For the text-containing cell, return its midpoint in [X, Y] coordinate format. 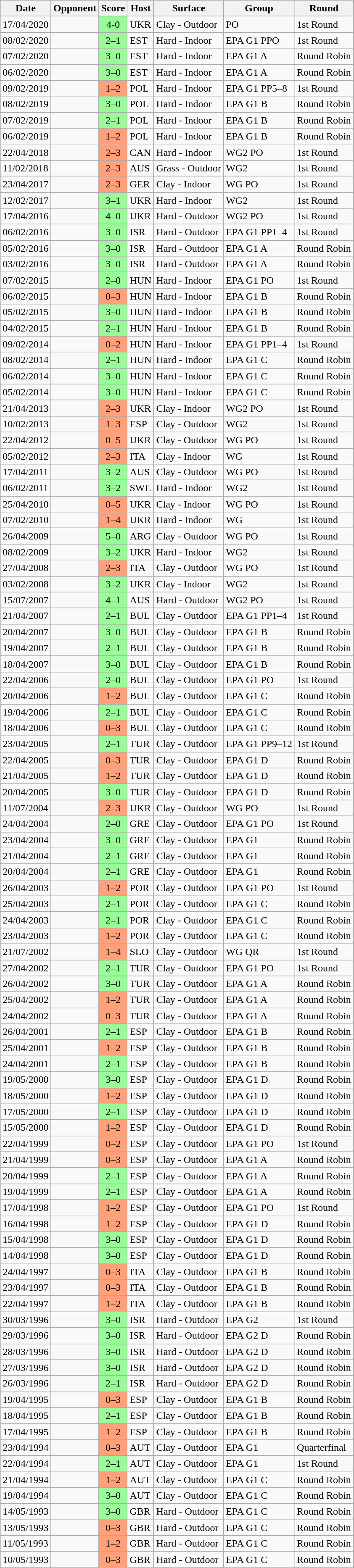
21/04/2013 [26, 408]
22/04/2018 [26, 152]
22/04/2006 [26, 680]
05/02/2016 [26, 248]
05/02/2014 [26, 392]
4–1 [113, 600]
20/04/2004 [26, 872]
22/04/2005 [26, 760]
23/04/1997 [26, 1288]
06/02/2014 [26, 376]
19/04/1995 [26, 1400]
15/07/2007 [26, 600]
17/04/1998 [26, 1208]
22/04/1994 [26, 1463]
26/04/2001 [26, 1032]
26/03/1996 [26, 1384]
ARG [140, 536]
21/04/2007 [26, 616]
SLO [140, 952]
30/03/1996 [26, 1320]
03/02/2008 [26, 584]
12/02/2017 [26, 200]
EPA G1 PP9–12 [259, 744]
21/04/1994 [26, 1479]
4–0 [113, 216]
29/03/1996 [26, 1336]
25/04/2010 [26, 504]
20/04/1999 [26, 1176]
20/04/2006 [26, 696]
PO [259, 24]
15/04/1998 [26, 1240]
24/04/2003 [26, 920]
Group [259, 8]
27/03/1996 [26, 1368]
07/02/2020 [26, 56]
17/05/2000 [26, 1112]
18/04/2006 [26, 728]
22/04/1999 [26, 1144]
08/02/2019 [26, 104]
15/05/2000 [26, 1128]
11/05/1993 [26, 1544]
08/02/2014 [26, 360]
23/04/2004 [26, 840]
18/04/1995 [26, 1415]
21/04/1999 [26, 1160]
WG QR [259, 952]
13/05/1993 [26, 1528]
21/04/2005 [26, 776]
23/04/2017 [26, 184]
04/02/2015 [26, 328]
20/04/2007 [26, 632]
5–0 [113, 536]
11/02/2018 [26, 168]
EPA G2 [259, 1320]
SWE [140, 488]
Host [140, 8]
07/02/2010 [26, 520]
18/05/2000 [26, 1096]
Quarterfinal [324, 1447]
08/02/2009 [26, 552]
06/02/2011 [26, 488]
11/07/2004 [26, 808]
Opponent [75, 8]
05/02/2015 [26, 312]
Round [324, 8]
17/04/1995 [26, 1431]
22/04/1997 [26, 1304]
CAN [140, 152]
19/04/1999 [26, 1192]
Score [113, 8]
1–3 [113, 424]
17/04/2011 [26, 472]
06/02/2015 [26, 296]
07/02/2019 [26, 120]
17/04/2020 [26, 24]
Date [26, 8]
25/04/2003 [26, 904]
25/04/2001 [26, 1048]
03/02/2016 [26, 264]
20/04/2005 [26, 792]
21/04/2004 [26, 856]
25/04/2002 [26, 1000]
19/04/1994 [26, 1496]
19/05/2000 [26, 1080]
14/04/1998 [26, 1256]
23/04/2005 [26, 744]
GER [140, 184]
26/04/2003 [26, 888]
26/04/2002 [26, 984]
3–1 [113, 200]
06/02/2020 [26, 72]
16/04/1998 [26, 1224]
09/02/2014 [26, 344]
27/04/2008 [26, 568]
10/02/2013 [26, 424]
27/04/2002 [26, 968]
24/04/2001 [26, 1064]
17/04/2016 [26, 216]
4-0 [113, 24]
06/02/2016 [26, 232]
24/04/2004 [26, 824]
28/03/1996 [26, 1352]
24/04/1997 [26, 1272]
26/04/2009 [26, 536]
07/02/2015 [26, 280]
23/04/1994 [26, 1447]
19/04/2006 [26, 712]
EPA G1 PPO [259, 40]
10/05/1993 [26, 1560]
06/02/2019 [26, 136]
EPA G1 PP5–8 [259, 88]
09/02/2019 [26, 88]
23/04/2003 [26, 936]
19/04/2007 [26, 648]
18/04/2007 [26, 664]
08/02/2020 [26, 40]
14/05/1993 [26, 1512]
Grass - Outdoor [189, 168]
Surface [189, 8]
22/04/2012 [26, 440]
24/04/2002 [26, 1016]
05/02/2012 [26, 456]
21/07/2002 [26, 952]
